Capture the cell that displays the provided text and extract its (X, Y) central coordinate. 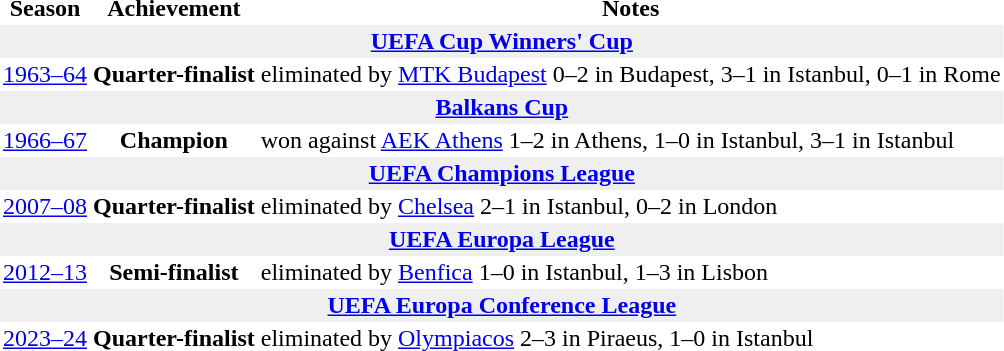
1966–67 (45, 140)
2012–13 (45, 272)
won against AEK Athens 1–2 in Athens, 1–0 in Istanbul, 3–1 in Istanbul (631, 140)
eliminated by Benfica 1–0 in Istanbul, 1–3 in Lisbon (631, 272)
UEFA Cup Winners' Cup (502, 42)
Champion (174, 140)
1963–64 (45, 74)
UEFA Europa Conference League (502, 306)
UEFA Europa League (502, 240)
Balkans Cup (502, 108)
eliminated by Chelsea 2–1 in Istanbul, 0–2 in London (631, 206)
eliminated by MTK Budapest 0–2 in Budapest, 3–1 in Istanbul, 0–1 in Rome (631, 74)
2007–08 (45, 206)
UEFA Champions League (502, 174)
Semi-finalist (174, 272)
